For the text-containing cell, return its midpoint in [X, Y] coordinate format. 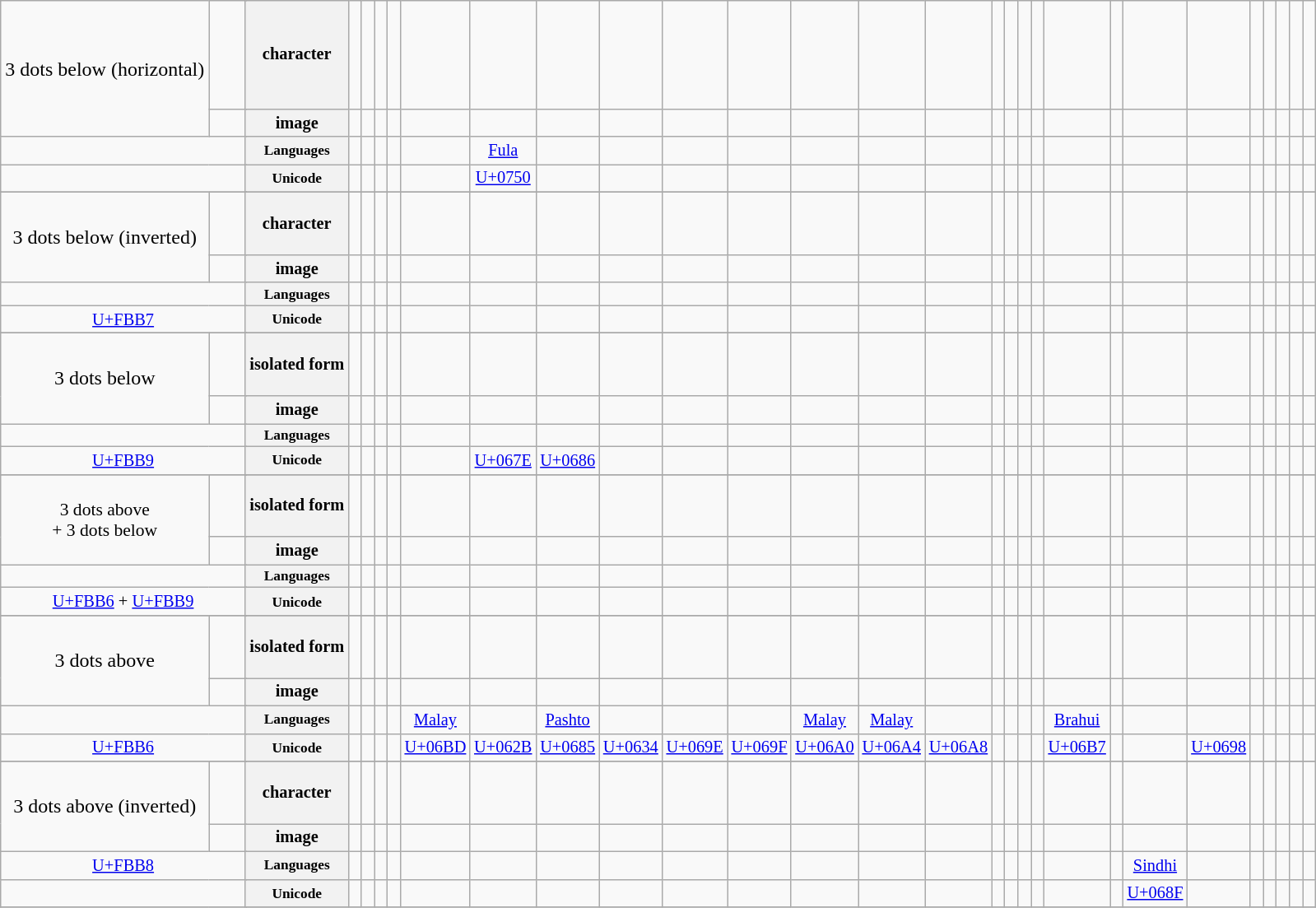
U+069E [695, 747]
U+FBB9 [123, 460]
Pashto [568, 719]
U+FBB8 [123, 865]
U+0634 [630, 747]
Brahui [1077, 719]
3 dots above + 3 dots below [105, 519]
U+068F [1156, 893]
U+067E [503, 460]
U+062B [503, 747]
U+069F [760, 747]
U+06A8 [958, 747]
U+FBB6 [123, 747]
Fula [503, 151]
U+06B7 [1077, 747]
U+0685 [568, 747]
U+FBB6 + U+FBB9 [123, 602]
U+06A4 [892, 747]
U+06BD [436, 747]
U+0686 [568, 460]
U+FBB7 [123, 319]
3 dots below (horizontal) [105, 69]
3 dots below [105, 379]
3 dots above [105, 661]
Sindhi [1156, 865]
3 dots below (inverted) [105, 237]
3 dots above (inverted) [105, 807]
U+0698 [1218, 747]
U+06A0 [825, 747]
U+0750 [503, 179]
